Determine the (X, Y) coordinate at the center of the cell enclosing the given text.  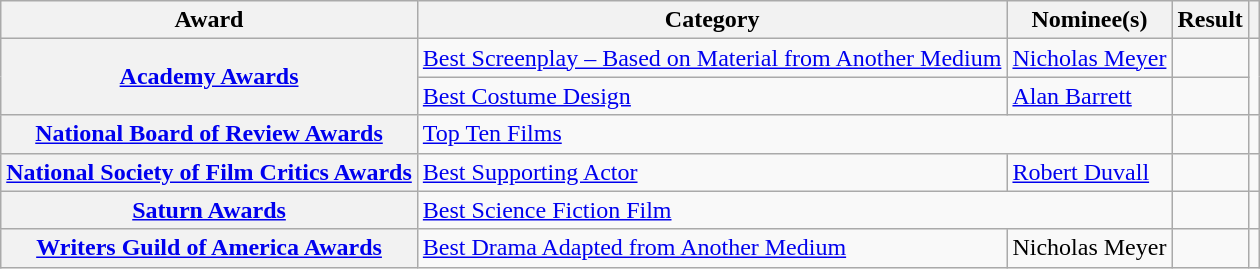
Nominee(s) (1090, 20)
Writers Guild of America Awards (210, 248)
Award (210, 20)
Top Ten Films (794, 134)
Alan Barrett (1090, 96)
Academy Awards (210, 77)
Best Science Fiction Film (794, 210)
National Society of Film Critics Awards (210, 172)
Best Costume Design (712, 96)
Category (712, 20)
Best Supporting Actor (712, 172)
National Board of Review Awards (210, 134)
Result (1210, 20)
Best Screenplay – Based on Material from Another Medium (712, 58)
Robert Duvall (1090, 172)
Best Drama Adapted from Another Medium (712, 248)
Saturn Awards (210, 210)
